Return the (X, Y) coordinate for the center point of the cell that contains the specified text.  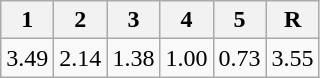
1.38 (134, 58)
2 (80, 20)
1.00 (186, 58)
4 (186, 20)
1 (28, 20)
0.73 (240, 58)
3.49 (28, 58)
R (292, 20)
5 (240, 20)
2.14 (80, 58)
3 (134, 20)
3.55 (292, 58)
